Search for the cell housing the specified text and yield its (x, y) center coordinate. 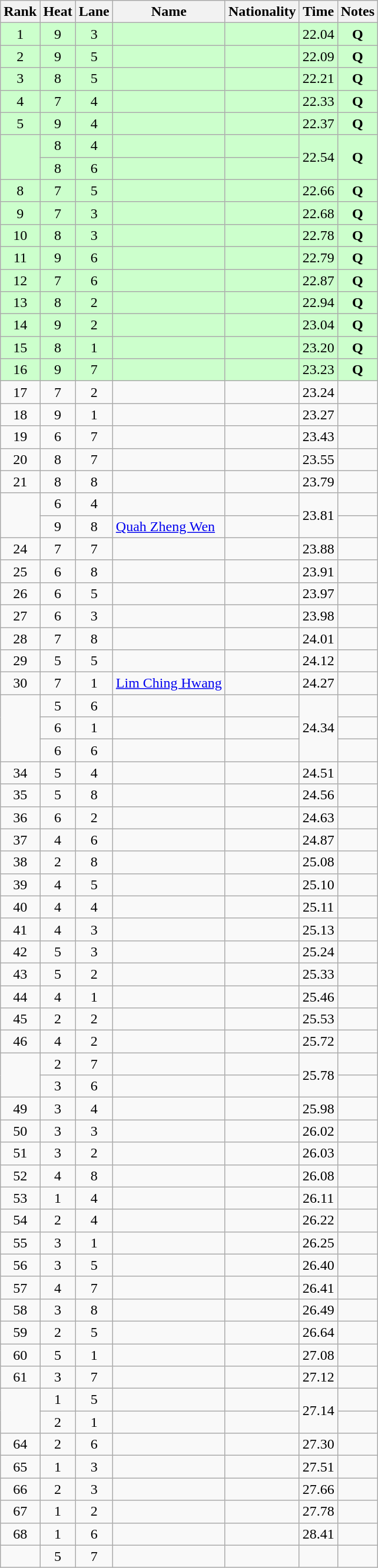
66 (20, 1489)
25.13 (318, 929)
22.68 (318, 213)
11 (20, 258)
27.78 (318, 1512)
25.46 (318, 997)
25.98 (318, 1109)
59 (20, 1332)
22.09 (318, 56)
22.66 (318, 191)
26.22 (318, 1220)
23.20 (318, 348)
24.63 (318, 818)
46 (20, 1042)
37 (20, 840)
23.79 (318, 482)
44 (20, 997)
26.49 (318, 1310)
68 (20, 1534)
51 (20, 1153)
35 (20, 795)
21 (20, 482)
22.37 (318, 124)
25.72 (318, 1042)
23.55 (318, 459)
26.11 (318, 1198)
23.43 (318, 437)
43 (20, 974)
52 (20, 1176)
22.04 (318, 34)
27.66 (318, 1489)
24 (20, 549)
54 (20, 1220)
41 (20, 929)
23.98 (318, 616)
55 (20, 1243)
56 (20, 1265)
57 (20, 1287)
Rank (20, 12)
25.08 (318, 862)
24.51 (318, 773)
22.78 (318, 235)
23.24 (318, 392)
40 (20, 907)
42 (20, 952)
27.51 (318, 1467)
25.78 (318, 1075)
28.41 (318, 1534)
64 (20, 1444)
Heat (58, 12)
23.97 (318, 593)
25 (20, 571)
27.14 (318, 1411)
16 (20, 370)
50 (20, 1131)
24.12 (318, 661)
58 (20, 1310)
26.08 (318, 1176)
14 (20, 325)
29 (20, 661)
26.03 (318, 1153)
65 (20, 1467)
26.25 (318, 1243)
38 (20, 862)
23.81 (318, 515)
17 (20, 392)
26.40 (318, 1265)
24.87 (318, 840)
27.08 (318, 1355)
Lane (94, 12)
25.11 (318, 907)
23.91 (318, 571)
13 (20, 303)
49 (20, 1109)
23.27 (318, 415)
26 (20, 593)
24.34 (318, 728)
22.87 (318, 281)
20 (20, 459)
22.94 (318, 303)
23.23 (318, 370)
19 (20, 437)
Time (318, 12)
25.33 (318, 974)
26.41 (318, 1287)
24.01 (318, 638)
34 (20, 773)
36 (20, 818)
60 (20, 1355)
15 (20, 348)
27.12 (318, 1377)
Quah Zheng Wen (168, 526)
Lim Ching Hwang (168, 683)
27.30 (318, 1444)
30 (20, 683)
23.88 (318, 549)
Name (168, 12)
25.53 (318, 1019)
Notes (357, 12)
25.10 (318, 885)
67 (20, 1512)
22.54 (318, 157)
10 (20, 235)
53 (20, 1198)
24.56 (318, 795)
61 (20, 1377)
45 (20, 1019)
39 (20, 885)
23.04 (318, 325)
25.24 (318, 952)
18 (20, 415)
28 (20, 638)
Nationality (262, 12)
22.21 (318, 79)
27 (20, 616)
24.27 (318, 683)
22.33 (318, 101)
22.79 (318, 258)
26.02 (318, 1131)
26.64 (318, 1332)
12 (20, 281)
